Identify which cell holds the provided text, then report its [X, Y] central coordinate. 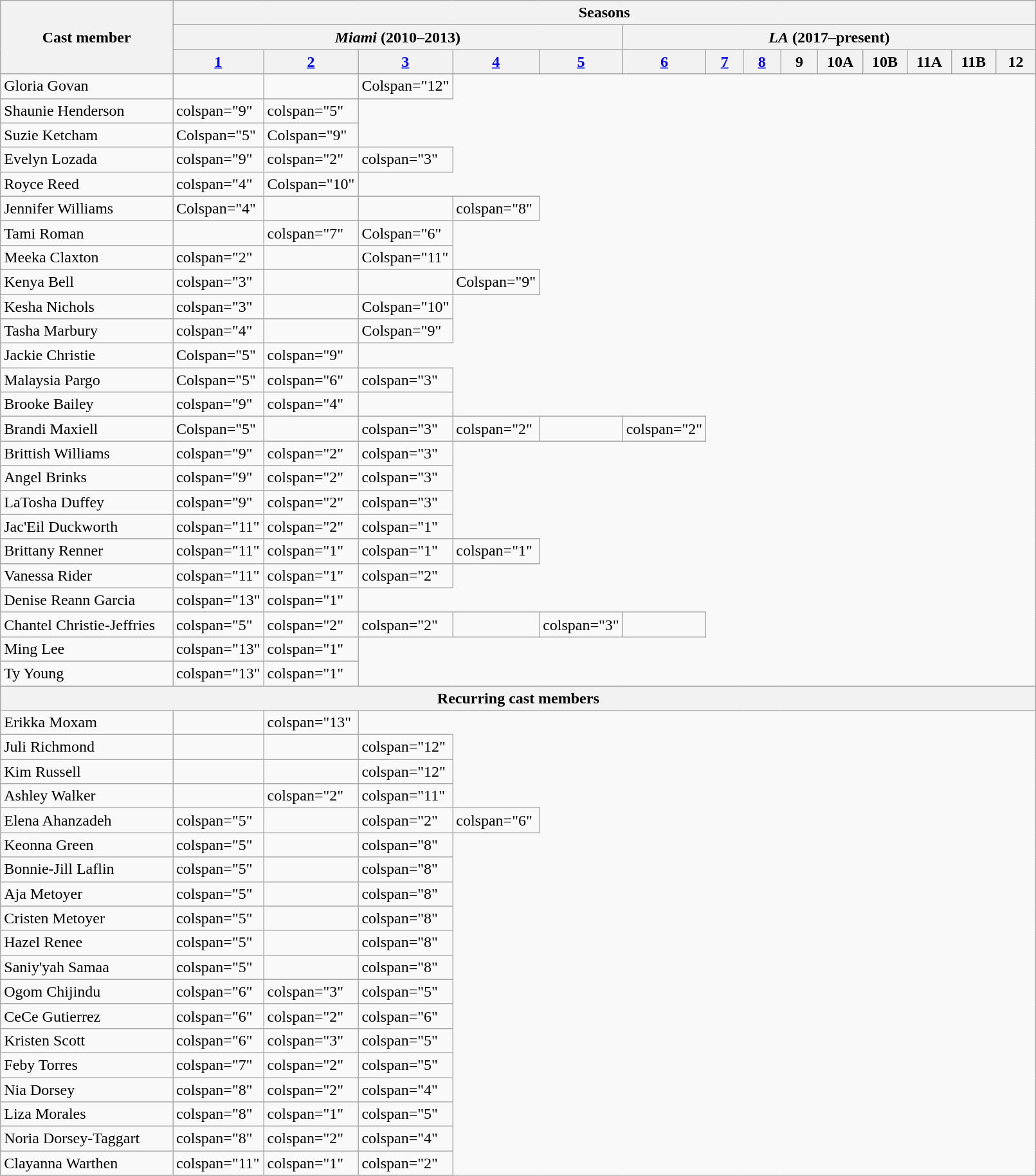
Noria Dorsey-Taggart [87, 1139]
Recurring cast members [518, 698]
11B [974, 62]
Ming Lee [87, 649]
Liza Morales [87, 1114]
Aja Metoyer [87, 894]
Jackie Christie [87, 356]
Erikka Moxam [87, 723]
10A [841, 62]
7 [725, 62]
1 [219, 62]
Brandi Maxiell [87, 429]
CeCe Gutierrez [87, 1016]
Royce Reed [87, 184]
2 [311, 62]
Cristen Metoyer [87, 918]
Malaysia Pargo [87, 380]
3 [405, 62]
Shaunie Henderson [87, 111]
Brittany Renner [87, 551]
Colspan="12" [405, 86]
LaTosha Duffey [87, 502]
Feby Torres [87, 1065]
10B [885, 62]
Kim Russell [87, 772]
Miami (2010–2013) [398, 37]
4 [496, 62]
11A [929, 62]
Tami Roman [87, 233]
Suzie Ketcham [87, 135]
6 [664, 62]
Vanessa Rider [87, 575]
Colspan="4" [219, 208]
Bonnie-Jill Laflin [87, 869]
Nia Dorsey [87, 1090]
Jac'Eil Duckworth [87, 527]
Tasha Marbury [87, 331]
Ty Young [87, 673]
Clayanna Warthen [87, 1163]
Jennifer Williams [87, 208]
Hazel Renee [87, 943]
Meeka Claxton [87, 257]
Cast member [87, 37]
Brittish Williams [87, 453]
Ogom Chijindu [87, 991]
LA (2017–present) [830, 37]
Denise Reann Garcia [87, 600]
Colspan="6" [405, 233]
Keonna Green [87, 845]
Kristen Scott [87, 1040]
Kenya Bell [87, 282]
Kesha Nichols [87, 307]
5 [581, 62]
Juli Richmond [87, 747]
Evelyn Lozada [87, 159]
12 [1016, 62]
Angel Brinks [87, 478]
Ashley Walker [87, 796]
9 [799, 62]
Elena Ahanzadeh [87, 820]
Brooke Bailey [87, 404]
Gloria Govan [87, 86]
Saniy'yah Samaa [87, 967]
Seasons [604, 13]
Chantel Christie-Jeffries [87, 624]
Colspan="11" [405, 257]
8 [762, 62]
